Return (X, Y) of the center of cell containing provided text 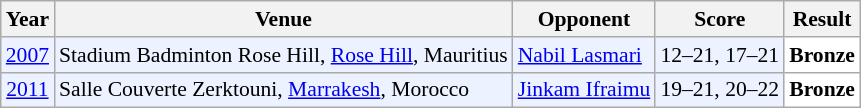
Year (28, 19)
2007 (28, 55)
19–21, 20–22 (720, 90)
Jinkam Ifraimu (584, 90)
Score (720, 19)
Opponent (584, 19)
Salle Couverte Zerktouni, Marrakesh, Morocco (284, 90)
Stadium Badminton Rose Hill, Rose Hill, Mauritius (284, 55)
12–21, 17–21 (720, 55)
2011 (28, 90)
Result (822, 19)
Venue (284, 19)
Nabil Lasmari (584, 55)
